Extract the [X, Y] coordinate from the center of the cell holding the provided text.  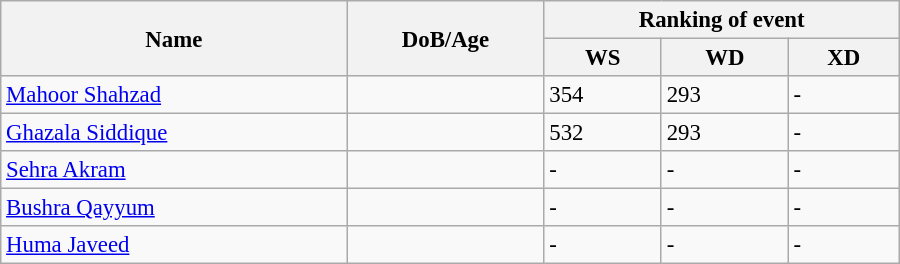
XD [844, 58]
WS [602, 58]
Huma Javeed [174, 245]
DoB/Age [446, 38]
532 [602, 133]
WD [724, 58]
Mahoor Shahzad [174, 95]
Name [174, 38]
Ghazala Siddique [174, 133]
Sehra Akram [174, 170]
Bushra Qayyum [174, 208]
354 [602, 95]
Ranking of event [722, 20]
